For the text-containing cell, return its midpoint in (x, y) coordinate format. 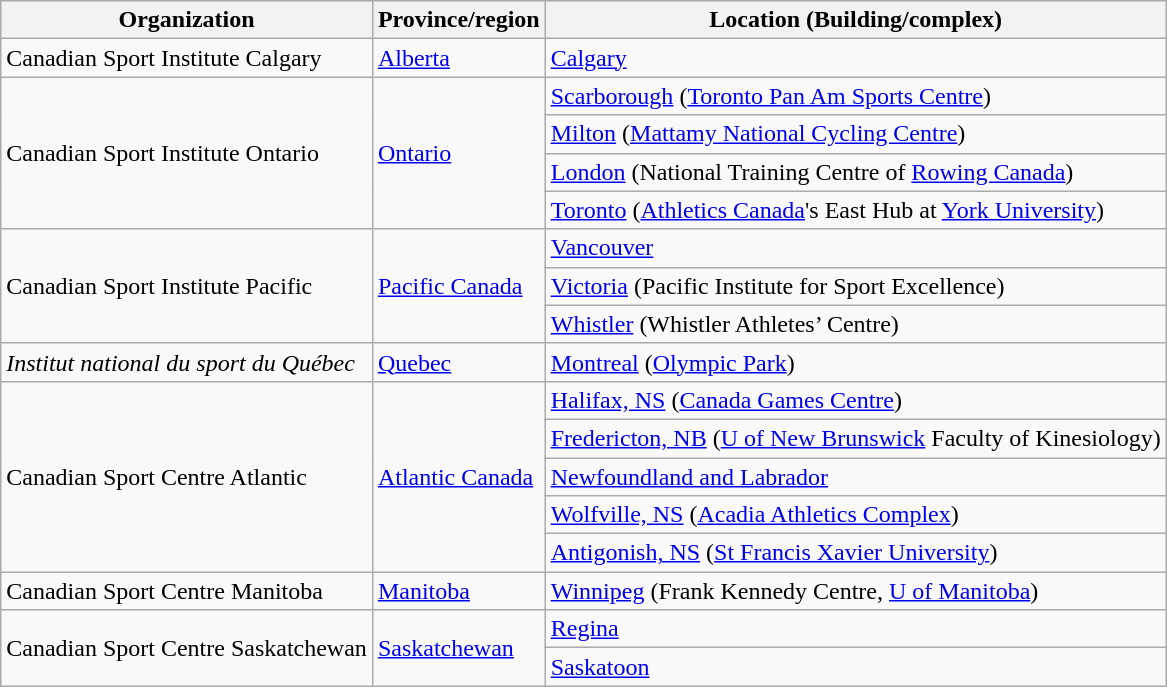
Saskatoon (856, 667)
Canadian Sport Centre Manitoba (187, 591)
Location (Building/complex) (856, 20)
Pacific Canada (458, 286)
Institut national du sport du Québec (187, 362)
Wolfville, NS (Acadia Athletics Complex) (856, 515)
Canadian Sport Institute Ontario (187, 153)
Antigonish, NS (St Francis Xavier University) (856, 553)
Canadian Sport Centre Saskatchewan (187, 648)
Organization (187, 20)
Whistler (Whistler Athletes’ Centre) (856, 324)
Victoria (Pacific Institute for Sport Excellence) (856, 286)
Atlantic Canada (458, 476)
Ontario (458, 153)
Canadian Sport Institute Calgary (187, 58)
Alberta (458, 58)
Canadian Sport Institute Pacific (187, 286)
Saskatchewan (458, 648)
Province/region (458, 20)
Canadian Sport Centre Atlantic (187, 476)
Manitoba (458, 591)
Toronto (Athletics Canada's East Hub at York University) (856, 210)
Fredericton, NB (U of New Brunswick Faculty of Kinesiology) (856, 438)
Vancouver (856, 248)
Scarborough (Toronto Pan Am Sports Centre) (856, 96)
Halifax, NS (Canada Games Centre) (856, 400)
Milton (Mattamy National Cycling Centre) (856, 134)
Newfoundland and Labrador (856, 477)
Calgary (856, 58)
Quebec (458, 362)
Montreal (Olympic Park) (856, 362)
Winnipeg (Frank Kennedy Centre, U of Manitoba) (856, 591)
Regina (856, 629)
London (National Training Centre of Rowing Canada) (856, 172)
